Identify which cell holds the provided text, then report its (X, Y) central coordinate. 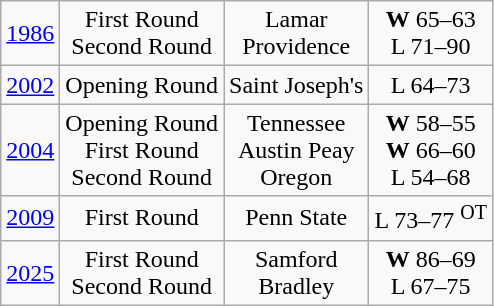
TennesseeAustin PeayOregon (296, 150)
W 58–55W 66–60L 54–68 (431, 150)
LamarProvidence (296, 34)
L 73–77 OT (431, 218)
2002 (30, 85)
First Round (142, 218)
Saint Joseph's (296, 85)
Penn State (296, 218)
2004 (30, 150)
L 64–73 (431, 85)
2009 (30, 218)
W 86–69 L 67–75 (431, 272)
W 65–63L 71–90 (431, 34)
1986 (30, 34)
2025 (30, 272)
Opening Round (142, 85)
Opening RoundFirst RoundSecond Round (142, 150)
Samford Bradley (296, 272)
